Capture the cell that displays the provided text and extract its [x, y] central coordinate. 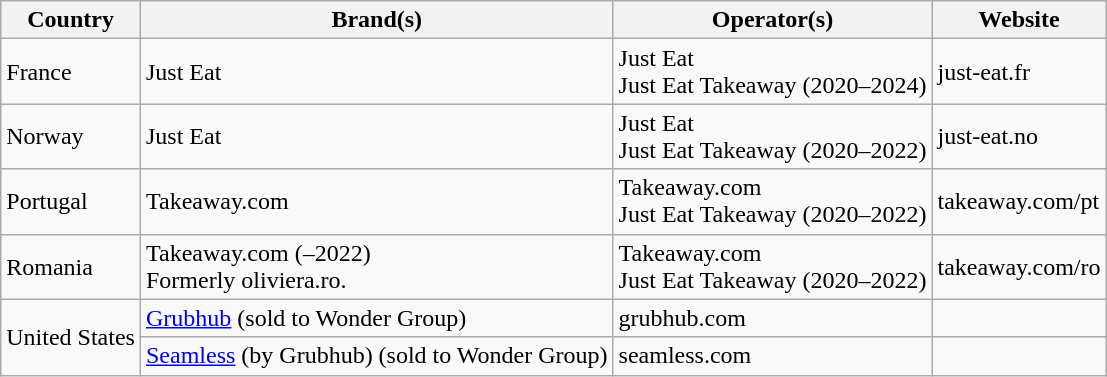
takeaway.com/pt [1019, 202]
takeaway.com/ro [1019, 266]
Seamless (by Grubhub) (sold to Wonder Group) [376, 356]
Takeaway.com (–2022)Formerly oliviera.ro. [376, 266]
grubhub.com [772, 318]
Website [1019, 20]
Just EatJust Eat Takeaway (2020–2022) [772, 136]
Country [71, 20]
Operator(s) [772, 20]
just-eat.fr [1019, 72]
United States [71, 337]
Grubhub (sold to Wonder Group) [376, 318]
seamless.com [772, 356]
France [71, 72]
Norway [71, 136]
Just EatJust Eat Takeaway (2020–2024) [772, 72]
Brand(s) [376, 20]
Takeaway.com [376, 202]
Romania [71, 266]
Portugal [71, 202]
just-eat.no [1019, 136]
